Search for the cell housing the specified text and yield its [X, Y] center coordinate. 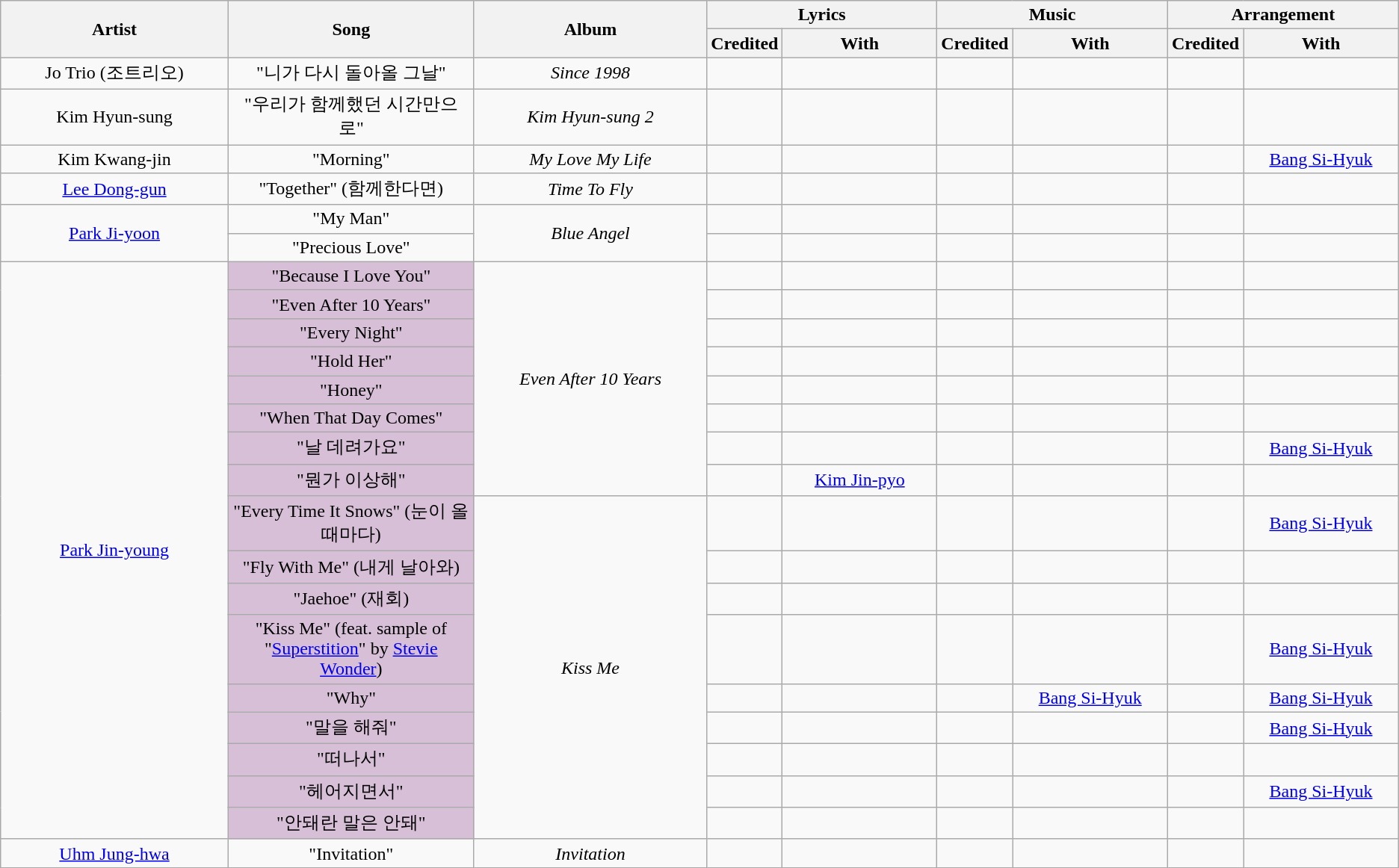
My Love My Life [590, 159]
Since 1998 [590, 73]
Time To Fly [590, 190]
Kiss Me [590, 668]
"Hold Her" [351, 361]
Jo Trio (조트리오) [115, 73]
"When That Day Comes" [351, 418]
"Precious Love" [351, 247]
Kim Hyun-sung 2 [590, 117]
"니가 다시 돌아올 그날" [351, 73]
Album [590, 29]
Blue Angel [590, 233]
"My Man" [351, 219]
"Invitation" [351, 853]
Music [1052, 15]
Artist [115, 29]
"Every Night" [351, 332]
Lee Dong-gun [115, 190]
"Every Time It Snows" (눈이 올때마다) [351, 524]
Even After 10 Years [590, 379]
"Even After 10 Years" [351, 304]
Song [351, 29]
Park Ji-yoon [115, 233]
"Jaehoe" (재회) [351, 599]
Lyrics [822, 15]
"Kiss Me" (feat. sample of "Superstition" by Stevie Wonder) [351, 649]
"안돼란 말은 안돼" [351, 823]
"Honey" [351, 389]
Kim Hyun-sung [115, 117]
"Together" (함께한다면) [351, 190]
Invitation [590, 853]
"헤어지면서" [351, 792]
"Morning" [351, 159]
"Why" [351, 698]
Arrangement [1282, 15]
"Because I Love You" [351, 276]
"말을 해줘" [351, 728]
"떠나서" [351, 760]
"Fly With Me" (내게 날아와) [351, 568]
"뭔가 이상해" [351, 480]
"우리가 함께했던 시간만으로" [351, 117]
"날 데려가요" [351, 448]
Kim Jin-pyo [859, 480]
Uhm Jung-hwa [115, 853]
Park Jin-young [115, 550]
Kim Kwang-jin [115, 159]
